From the cell containing the given text, extract its center point as [x, y] coordinate. 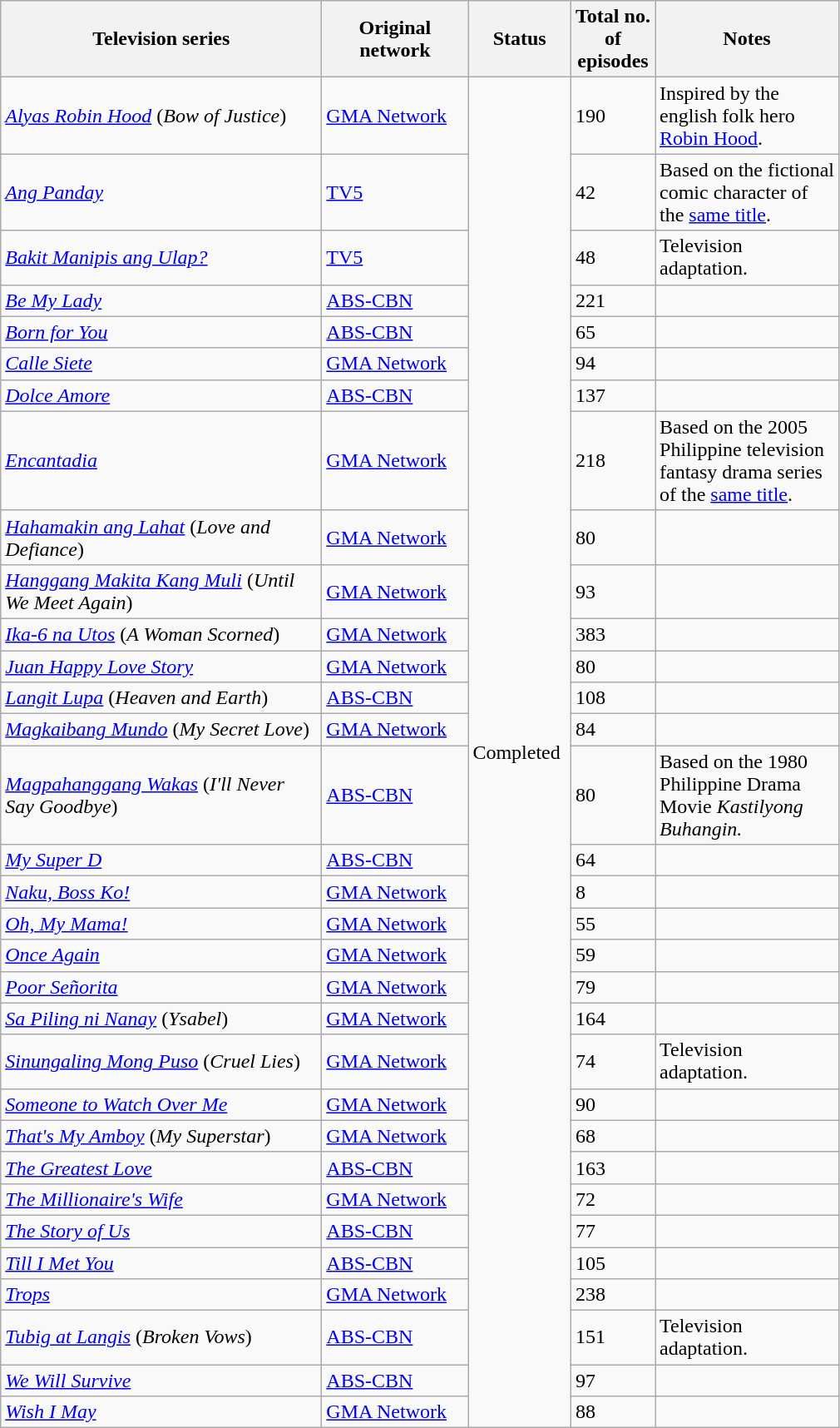
Be My Lady [161, 300]
42 [612, 192]
Naku, Boss Ko! [161, 892]
Oh, My Mama! [161, 924]
Alyas Robin Hood (Bow of Justice) [161, 116]
Sinungaling Mong Puso (Cruel Lies) [161, 1062]
Ang Panday [161, 192]
Calle Siete [161, 364]
Completed [520, 752]
Tubig at Langis (Broken Vows) [161, 1338]
84 [612, 730]
Encantadia [161, 461]
Hanggang Makita Kang Muli (Until We Meet Again) [161, 591]
Someone to Watch Over Me [161, 1104]
74 [612, 1062]
Bakit Manipis ang Ulap? [161, 258]
383 [612, 634]
Television series [161, 39]
8 [612, 892]
218 [612, 461]
Trops [161, 1295]
55 [612, 924]
Notes [747, 39]
72 [612, 1199]
Langit Lupa (Heaven and Earth) [161, 698]
Once Again [161, 955]
My Super D [161, 860]
48 [612, 258]
That's My Amboy (My Superstar) [161, 1136]
238 [612, 1295]
90 [612, 1104]
Wish I May [161, 1412]
Juan Happy Love Story [161, 667]
Based on the fictional comic character of the same title. [747, 192]
Original network [395, 39]
Based on the 2005 Philippine television fantasy drama series of the same title. [747, 461]
Inspired by the english folk hero Robin Hood. [747, 116]
Born for You [161, 332]
The Greatest Love [161, 1168]
151 [612, 1338]
221 [612, 300]
164 [612, 1019]
93 [612, 591]
Status [520, 39]
We Will Survive [161, 1381]
Magpahanggang Wakas (I'll Never Say Goodbye) [161, 796]
Total no. of episodes [612, 39]
Based on the 1980 Philippine Drama Movie Kastilyong Buhangin. [747, 796]
Ika-6 na Utos (A Woman Scorned) [161, 634]
105 [612, 1262]
88 [612, 1412]
Magkaibang Mundo (My Secret Love) [161, 730]
190 [612, 116]
Poor Señorita [161, 987]
59 [612, 955]
97 [612, 1381]
68 [612, 1136]
77 [612, 1231]
Hahamakin ang Lahat (Love and Defiance) [161, 538]
The Story of Us [161, 1231]
Till I Met You [161, 1262]
137 [612, 395]
108 [612, 698]
The Millionaire's Wife [161, 1199]
Dolce Amore [161, 395]
79 [612, 987]
65 [612, 332]
94 [612, 364]
Sa Piling ni Nanay (Ysabel) [161, 1019]
163 [612, 1168]
64 [612, 860]
